For the text-containing cell, return its midpoint in [x, y] coordinate format. 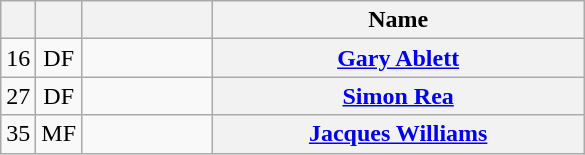
Jacques Williams [398, 134]
Name [398, 20]
16 [18, 58]
35 [18, 134]
MF [59, 134]
Gary Ablett [398, 58]
27 [18, 96]
Simon Rea [398, 96]
